Return [x, y] of the center of cell containing provided text 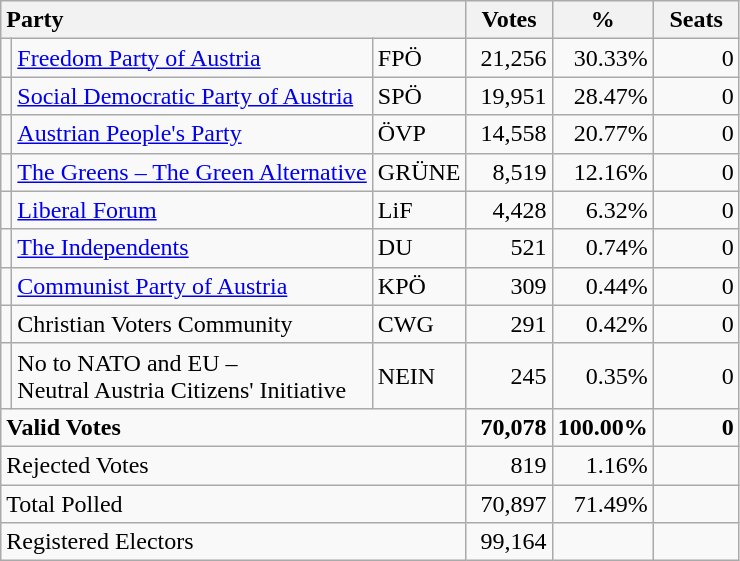
Valid Votes [234, 427]
4,428 [509, 210]
Seats [696, 20]
71.49% [602, 503]
Rejected Votes [234, 465]
19,951 [509, 96]
Christian Voters Community [192, 324]
Votes [509, 20]
Communist Party of Austria [192, 286]
819 [509, 465]
No to NATO and EU –Neutral Austria Citizens' Initiative [192, 376]
FPÖ [419, 58]
6.32% [602, 210]
99,164 [509, 542]
21,256 [509, 58]
CWG [419, 324]
Austrian People's Party [192, 134]
LiF [419, 210]
Social Democratic Party of Austria [192, 96]
Registered Electors [234, 542]
The Greens – The Green Alternative [192, 172]
0.74% [602, 248]
Total Polled [234, 503]
0.44% [602, 286]
8,519 [509, 172]
% [602, 20]
DU [419, 248]
SPÖ [419, 96]
GRÜNE [419, 172]
245 [509, 376]
521 [509, 248]
The Independents [192, 248]
NEIN [419, 376]
Party [234, 20]
309 [509, 286]
291 [509, 324]
12.16% [602, 172]
28.47% [602, 96]
70,897 [509, 503]
0.42% [602, 324]
ÖVP [419, 134]
30.33% [602, 58]
14,558 [509, 134]
0.35% [602, 376]
100.00% [602, 427]
20.77% [602, 134]
Freedom Party of Austria [192, 58]
Liberal Forum [192, 210]
70,078 [509, 427]
KPÖ [419, 286]
1.16% [602, 465]
